Scan for the cell matching the given text and deliver its [x, y] coordinate at center. 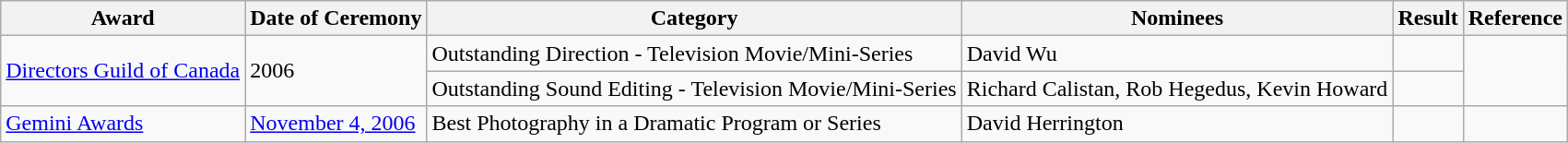
November 4, 2006 [336, 124]
Award [124, 18]
2006 [336, 71]
Category [694, 18]
Outstanding Direction - Television Movie/Mini-Series [694, 54]
Date of Ceremony [336, 18]
Richard Calistan, Rob Hegedus, Kevin Howard [1177, 89]
Gemini Awards [124, 124]
Reference [1515, 18]
Best Photography in a Dramatic Program or Series [694, 124]
Nominees [1177, 18]
David Wu [1177, 54]
Result [1428, 18]
Directors Guild of Canada [124, 71]
David Herrington [1177, 124]
Outstanding Sound Editing - Television Movie/Mini-Series [694, 89]
